Return (X, Y) of the center of cell containing provided text 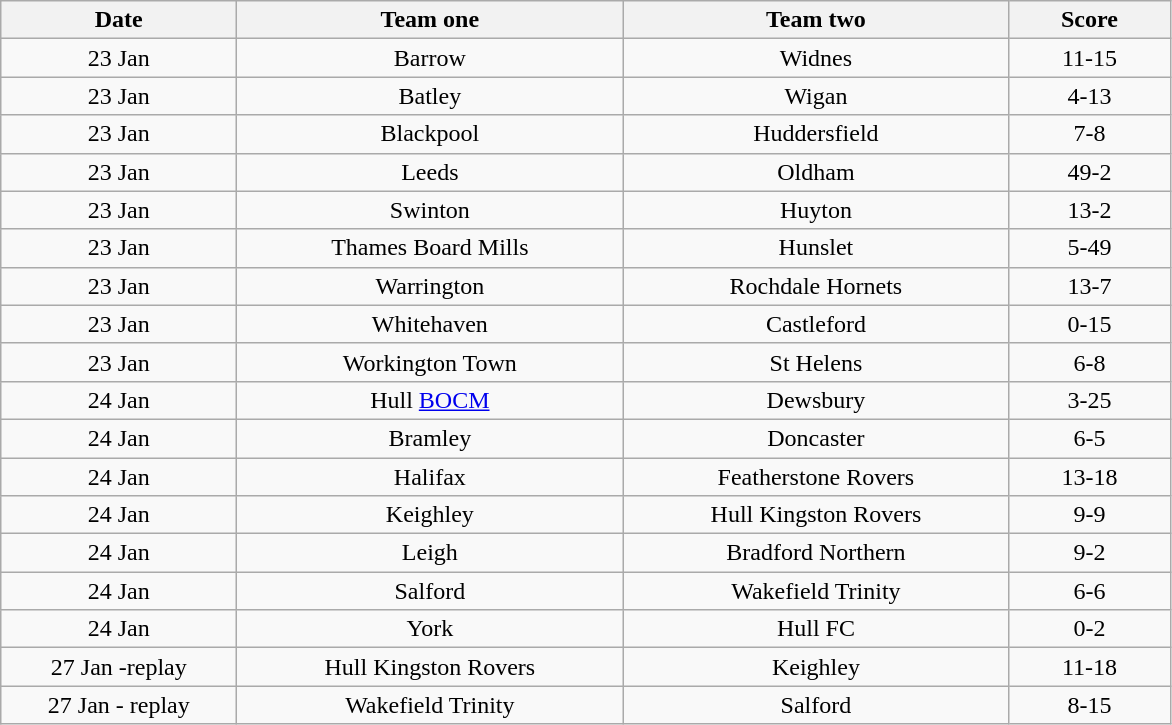
Widnes (816, 58)
Blackpool (430, 134)
York (430, 629)
Halifax (430, 477)
3-25 (1090, 400)
9-9 (1090, 515)
Wigan (816, 96)
Hunslet (816, 248)
0-2 (1090, 629)
4-13 (1090, 96)
6-5 (1090, 438)
Swinton (430, 210)
Hull FC (816, 629)
13-2 (1090, 210)
Whitehaven (430, 324)
Dewsbury (816, 400)
13-18 (1090, 477)
Barrow (430, 58)
11-18 (1090, 667)
Team two (816, 20)
6-6 (1090, 591)
Huyton (816, 210)
Bramley (430, 438)
6-8 (1090, 362)
Castleford (816, 324)
49-2 (1090, 172)
Rochdale Hornets (816, 286)
Featherstone Rovers (816, 477)
Leeds (430, 172)
St Helens (816, 362)
7-8 (1090, 134)
8-15 (1090, 705)
13-7 (1090, 286)
5-49 (1090, 248)
0-15 (1090, 324)
9-2 (1090, 553)
Batley (430, 96)
Huddersfield (816, 134)
Bradford Northern (816, 553)
27 Jan -replay (119, 667)
Thames Board Mills (430, 248)
Leigh (430, 553)
Oldham (816, 172)
Warrington (430, 286)
Date (119, 20)
Hull BOCM (430, 400)
Score (1090, 20)
27 Jan - replay (119, 705)
Workington Town (430, 362)
Team one (430, 20)
11-15 (1090, 58)
Doncaster (816, 438)
